Determine the (x, y) coordinate at the center of the cell enclosing the given text.  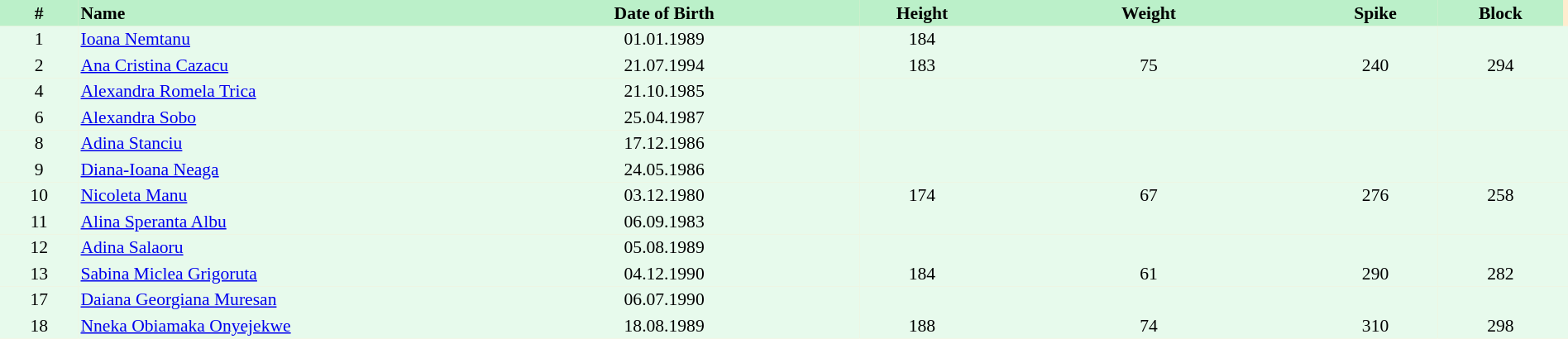
25.04.1987 (664, 117)
Date of Birth (664, 13)
04.12.1990 (664, 274)
Alina Speranta Albu (273, 222)
18.08.1989 (664, 326)
75 (1150, 65)
01.01.1989 (664, 40)
06.09.1983 (664, 222)
Alexandra Sobo (273, 117)
Ioana Nemtanu (273, 40)
Adina Salaoru (273, 248)
Sabina Miclea Grigoruta (273, 274)
61 (1150, 274)
21.07.1994 (664, 65)
9 (39, 169)
Daiana Georgiana Muresan (273, 299)
174 (921, 195)
74 (1150, 326)
17.12.1986 (664, 144)
11 (39, 222)
8 (39, 144)
Alexandra Romela Trica (273, 91)
Adina Stanciu (273, 144)
12 (39, 248)
# (39, 13)
13 (39, 274)
Height (921, 13)
188 (921, 326)
10 (39, 195)
05.08.1989 (664, 248)
276 (1374, 195)
298 (1500, 326)
Block (1500, 13)
17 (39, 299)
Name (273, 13)
Ana Cristina Cazacu (273, 65)
290 (1374, 274)
03.12.1980 (664, 195)
294 (1500, 65)
1 (39, 40)
Weight (1150, 13)
67 (1150, 195)
18 (39, 326)
183 (921, 65)
24.05.1986 (664, 169)
6 (39, 117)
282 (1500, 274)
Nicoleta Manu (273, 195)
Spike (1374, 13)
240 (1374, 65)
258 (1500, 195)
21.10.1985 (664, 91)
4 (39, 91)
Nneka Obiamaka Onyejekwe (273, 326)
06.07.1990 (664, 299)
2 (39, 65)
310 (1374, 326)
Diana-Ioana Neaga (273, 169)
